Return the (X, Y) coordinate for the center point of the cell that contains the specified text.  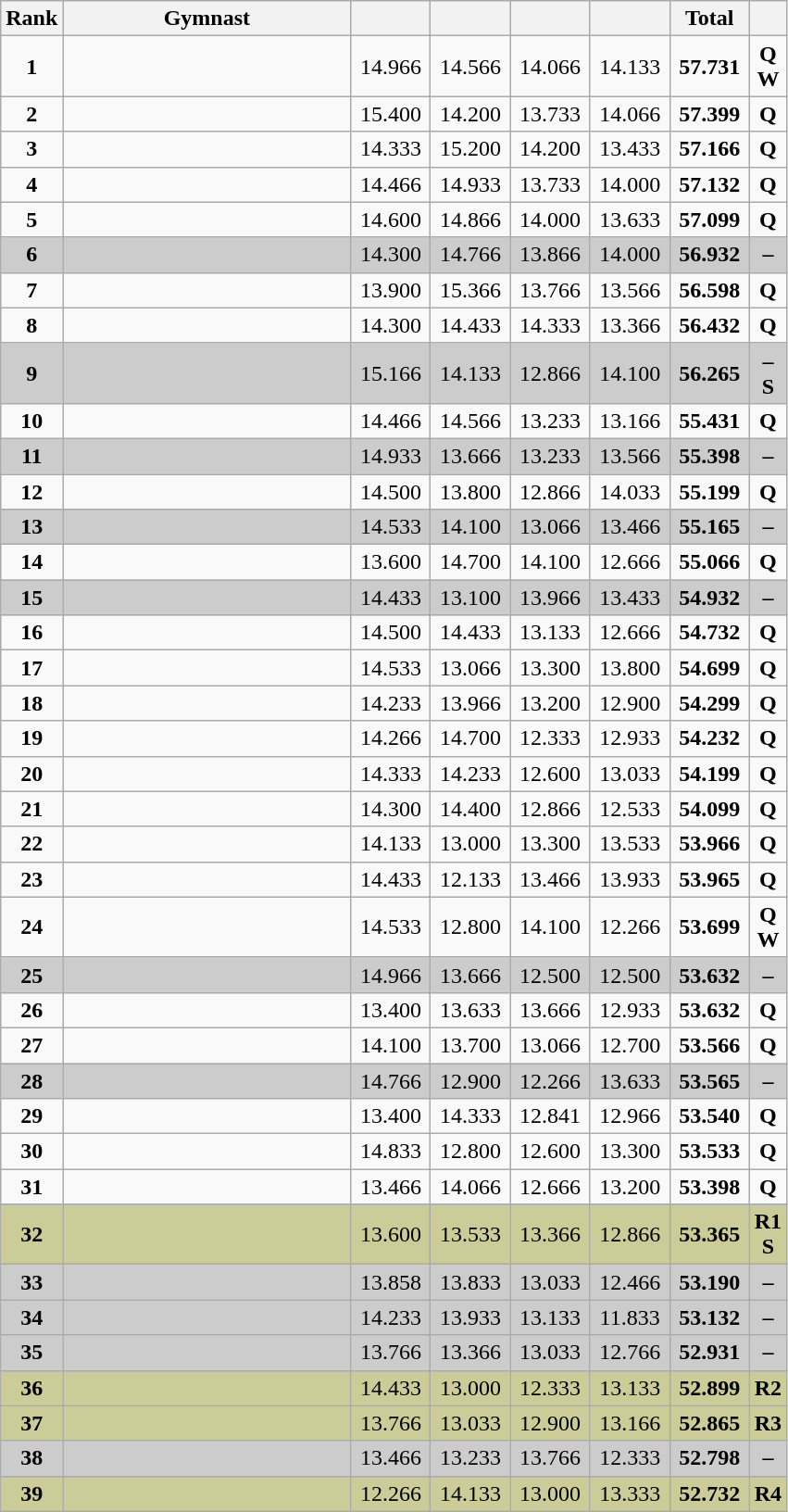
12.133 (470, 879)
27 (31, 1045)
8 (31, 325)
13 (31, 527)
56.598 (709, 290)
54.699 (709, 668)
53.565 (709, 1081)
15.166 (391, 372)
24 (31, 926)
54.232 (709, 738)
15.366 (470, 290)
18 (31, 703)
10 (31, 421)
57.166 (709, 149)
1 (31, 67)
56.432 (709, 325)
17 (31, 668)
Rank (31, 19)
30 (31, 1152)
R1 S (768, 1234)
14.266 (391, 738)
55.165 (709, 527)
32 (31, 1234)
53.965 (709, 879)
9 (31, 372)
55.398 (709, 456)
16 (31, 633)
4 (31, 184)
14.866 (470, 220)
7 (31, 290)
55.199 (709, 492)
2 (31, 114)
Gymnast (207, 19)
53.533 (709, 1152)
15.200 (470, 149)
3 (31, 149)
14.033 (630, 492)
35 (31, 1353)
53.566 (709, 1045)
57.132 (709, 184)
52.865 (709, 1423)
53.699 (709, 926)
56.265 (709, 372)
37 (31, 1423)
13.866 (550, 255)
Total (709, 19)
57.399 (709, 114)
14.833 (391, 1152)
54.299 (709, 703)
12.466 (630, 1282)
57.731 (709, 67)
38 (31, 1458)
54.932 (709, 598)
R4 (768, 1493)
53.398 (709, 1187)
15.400 (391, 114)
52.732 (709, 1493)
31 (31, 1187)
52.931 (709, 1353)
53.540 (709, 1116)
55.431 (709, 421)
53.365 (709, 1234)
52.899 (709, 1388)
33 (31, 1282)
15 (31, 598)
25 (31, 975)
28 (31, 1081)
5 (31, 220)
13.333 (630, 1493)
22 (31, 844)
13.858 (391, 1282)
14 (31, 562)
26 (31, 1010)
57.099 (709, 220)
13.100 (470, 598)
13.833 (470, 1282)
11.833 (630, 1317)
55.066 (709, 562)
13.900 (391, 290)
21 (31, 809)
52.798 (709, 1458)
12.766 (630, 1353)
12.533 (630, 809)
56.932 (709, 255)
14.600 (391, 220)
54.099 (709, 809)
12.841 (550, 1116)
53.132 (709, 1317)
11 (31, 456)
12.966 (630, 1116)
23 (31, 879)
12.700 (630, 1045)
39 (31, 1493)
6 (31, 255)
29 (31, 1116)
20 (31, 774)
19 (31, 738)
12 (31, 492)
R2 (768, 1388)
– S (768, 372)
R3 (768, 1423)
53.190 (709, 1282)
13.700 (470, 1045)
34 (31, 1317)
36 (31, 1388)
14.400 (470, 809)
53.966 (709, 844)
54.199 (709, 774)
54.732 (709, 633)
